Detect which cell encompasses the target text, then output its [X, Y] center coordinate. 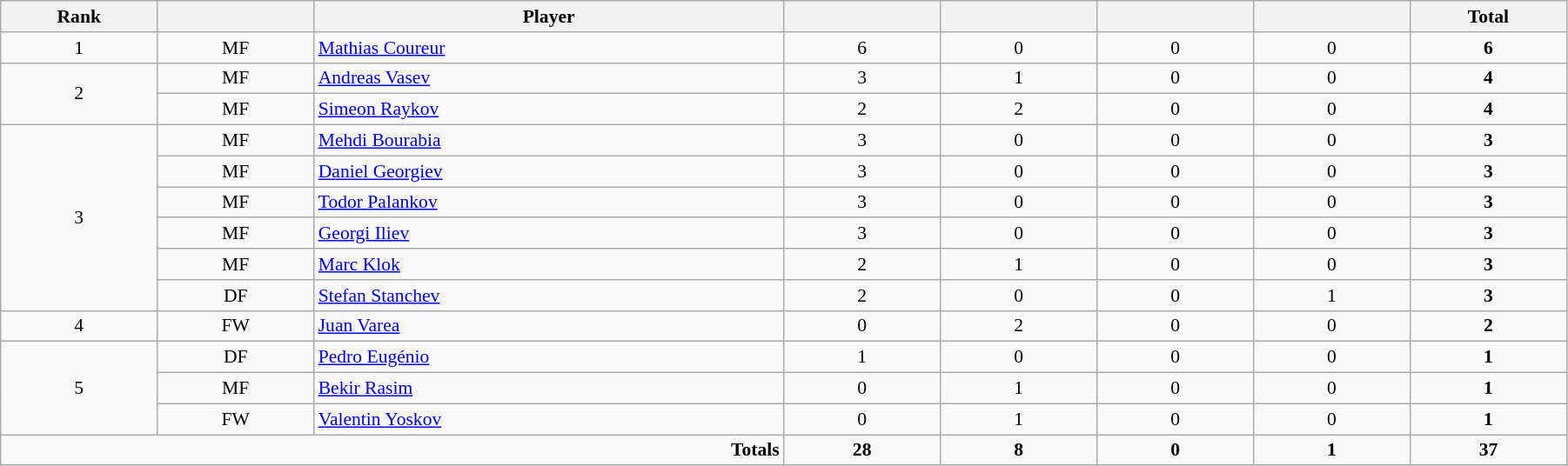
Bekir Rasim [549, 389]
Valentin Yoskov [549, 419]
Andreas Vasev [549, 78]
Pedro Eugénio [549, 357]
Todor Palankov [549, 203]
Player [549, 17]
Totals [392, 450]
Marc Klok [549, 264]
5 [79, 388]
8 [1019, 450]
Rank [79, 17]
Georgi Iliev [549, 234]
28 [862, 450]
Daniel Georgiev [549, 171]
Mathias Coureur [549, 48]
37 [1488, 450]
Juan Varea [549, 326]
Simeon Raykov [549, 110]
Mehdi Bourabia [549, 141]
Total [1488, 17]
Stefan Stanchev [549, 296]
